Search for the cell housing the specified text and yield its [x, y] center coordinate. 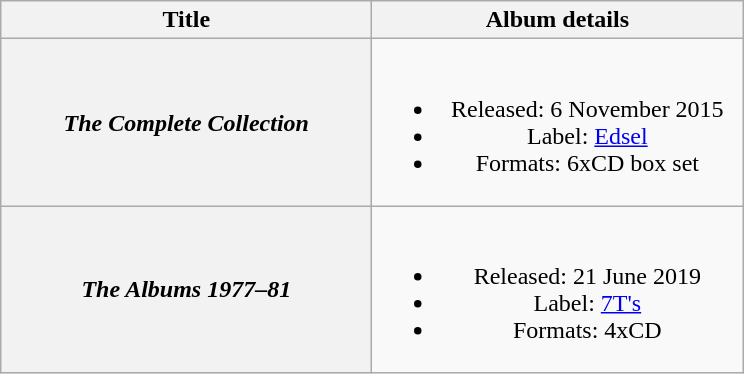
Title [186, 20]
Album details [558, 20]
Released: 21 June 2019Label: 7T'sFormats: 4xCD [558, 290]
The Albums 1977–81 [186, 290]
Released: 6 November 2015Label: EdselFormats: 6xCD box set [558, 122]
The Complete Collection [186, 122]
